Output the (x, y) coordinate of the center of the cell containing the given text.  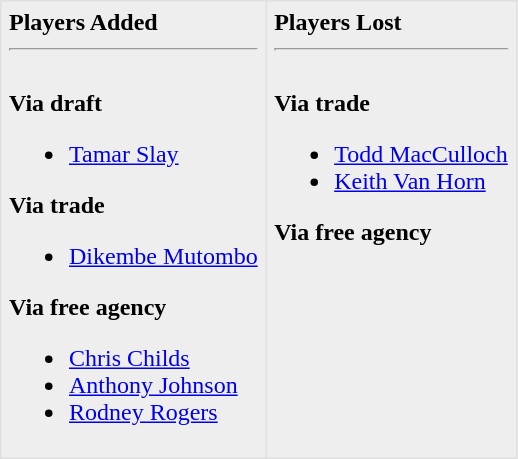
Players Added Via draftTamar SlayVia tradeDikembe MutomboVia free agencyChris ChildsAnthony JohnsonRodney Rogers (134, 230)
Players Lost Via tradeTodd MacCullochKeith Van HornVia free agency (391, 230)
